Scan for the cell matching the given text and deliver its [x, y] coordinate at center. 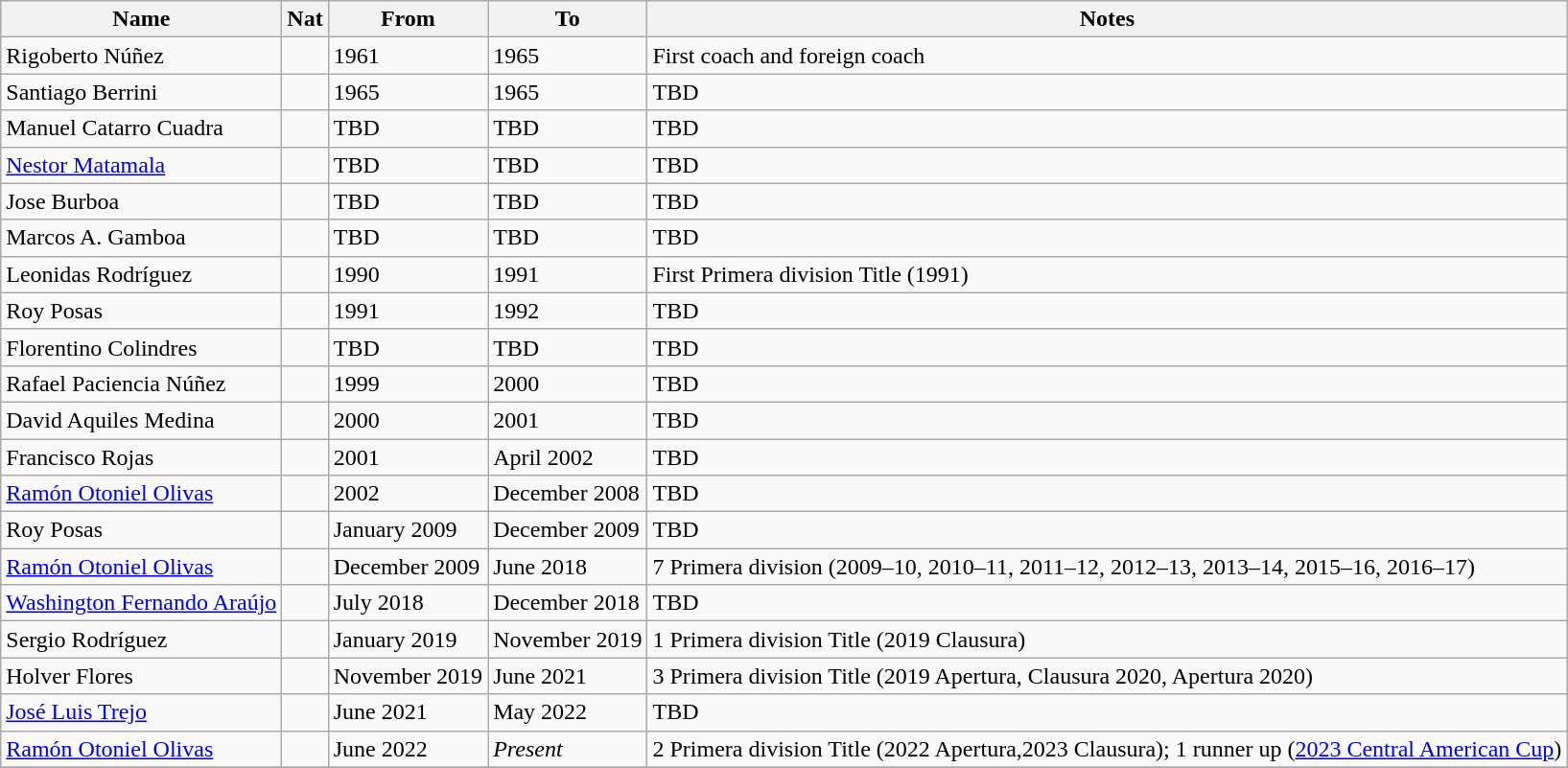
December 2008 [568, 494]
Marcos A. Gamboa [142, 238]
2002 [408, 494]
July 2018 [408, 603]
Santiago Berrini [142, 92]
December 2018 [568, 603]
January 2009 [408, 530]
1999 [408, 384]
1961 [408, 56]
First Primera division Title (1991) [1107, 274]
May 2022 [568, 712]
David Aquiles Medina [142, 420]
June 2018 [568, 567]
Rafael Paciencia Núñez [142, 384]
1 Primera division Title (2019 Clausura) [1107, 640]
1992 [568, 311]
Nat [305, 19]
Name [142, 19]
Holver Flores [142, 676]
Washington Fernando Araújo [142, 603]
April 2002 [568, 457]
Nestor Matamala [142, 165]
Notes [1107, 19]
2 Primera division Title (2022 Apertura,2023 Clausura); 1 runner up (2023 Central American Cup) [1107, 749]
Sergio Rodríguez [142, 640]
José Luis Trejo [142, 712]
January 2019 [408, 640]
To [568, 19]
1990 [408, 274]
Present [568, 749]
Francisco Rojas [142, 457]
Rigoberto Núñez [142, 56]
3 Primera division Title (2019 Apertura, Clausura 2020, Apertura 2020) [1107, 676]
From [408, 19]
Manuel Catarro Cuadra [142, 128]
Leonidas Rodríguez [142, 274]
First coach and foreign coach [1107, 56]
7 Primera division (2009–10, 2010–11, 2011–12, 2012–13, 2013–14, 2015–16, 2016–17) [1107, 567]
June 2022 [408, 749]
Florentino Colindres [142, 347]
Jose Burboa [142, 201]
